Scan for the cell matching the given text and deliver its [X, Y] coordinate at center. 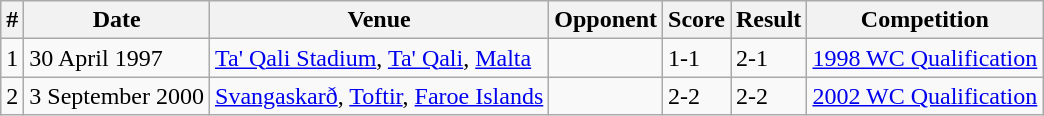
Venue [380, 20]
2-1 [768, 58]
Competition [925, 20]
# [12, 20]
1998 WC Qualification [925, 58]
30 April 1997 [117, 58]
1 [12, 58]
Ta' Qali Stadium, Ta' Qali, Malta [380, 58]
2 [12, 96]
1-1 [697, 58]
Result [768, 20]
Svangaskarð, Toftir, Faroe Islands [380, 96]
Opponent [606, 20]
Date [117, 20]
3 September 2000 [117, 96]
Score [697, 20]
2002 WC Qualification [925, 96]
